Search for the cell housing the specified text and yield its (x, y) center coordinate. 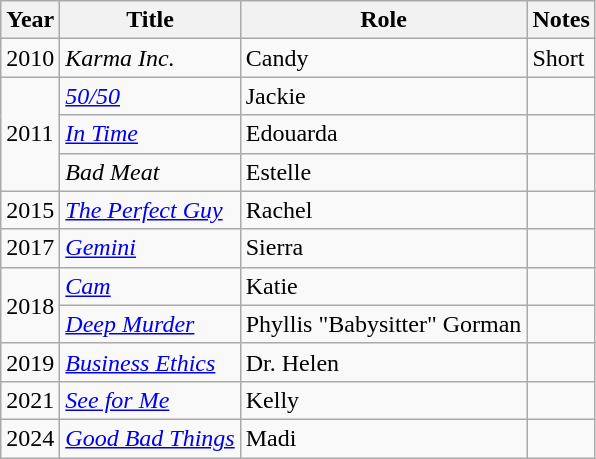
Dr. Helen (384, 362)
2019 (30, 362)
Edouarda (384, 134)
2018 (30, 305)
Gemini (150, 248)
Deep Murder (150, 324)
Notes (561, 20)
Title (150, 20)
In Time (150, 134)
Business Ethics (150, 362)
Estelle (384, 172)
Year (30, 20)
Candy (384, 58)
Karma Inc. (150, 58)
Role (384, 20)
2011 (30, 134)
2021 (30, 400)
Madi (384, 438)
2017 (30, 248)
Good Bad Things (150, 438)
Katie (384, 286)
Bad Meat (150, 172)
Rachel (384, 210)
2015 (30, 210)
2024 (30, 438)
Sierra (384, 248)
Jackie (384, 96)
Kelly (384, 400)
2010 (30, 58)
The Perfect Guy (150, 210)
Phyllis "Babysitter" Gorman (384, 324)
Cam (150, 286)
Short (561, 58)
See for Me (150, 400)
50/50 (150, 96)
